Return the [X, Y] coordinate for the center point of the cell that contains the specified text.  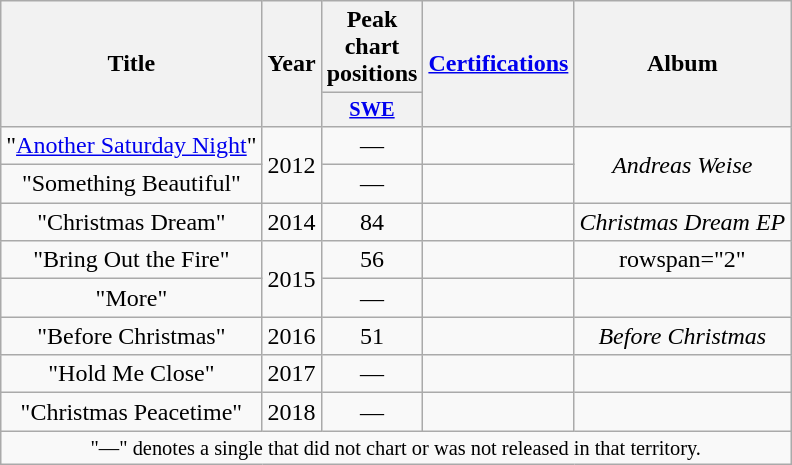
84 [372, 222]
"Before Christmas" [132, 336]
56 [372, 260]
"Bring Out the Fire" [132, 260]
2016 [292, 336]
2015 [292, 279]
2017 [292, 374]
Christmas Dream EP [682, 222]
SWE [372, 110]
Year [292, 64]
"Something Beautiful" [132, 184]
2014 [292, 222]
"Another Saturday Night" [132, 145]
Album [682, 64]
Certifications [498, 64]
"Hold Me Close" [132, 374]
2012 [292, 164]
Before Christmas [682, 336]
"—" denotes a single that did not chart or was not released in that territory. [396, 448]
rowspan="2" [682, 260]
Title [132, 64]
"Christmas Peacetime" [132, 412]
"Christmas Dream" [132, 222]
Peak chart positions [372, 47]
2018 [292, 412]
"More" [132, 298]
Andreas Weise [682, 164]
51 [372, 336]
